Find where the given text appears and provide that cell's center as [x, y] coordinate. 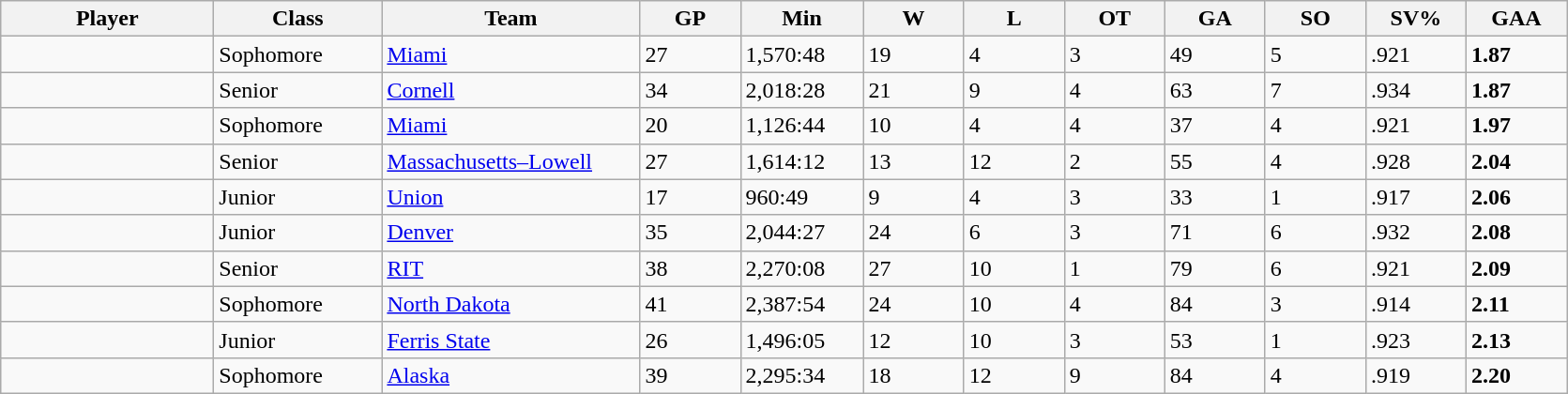
38 [691, 268]
.928 [1415, 161]
2 [1115, 161]
2,270:08 [801, 268]
2.04 [1516, 161]
L [1013, 19]
.934 [1415, 90]
SO [1316, 19]
2,387:54 [801, 304]
Union [510, 197]
Alaska [510, 375]
Cornell [510, 90]
Massachusetts–Lowell [510, 161]
.914 [1415, 304]
5 [1316, 54]
1,496:05 [801, 340]
2,018:28 [801, 90]
.932 [1415, 233]
Denver [510, 233]
18 [914, 375]
7 [1316, 90]
35 [691, 233]
79 [1214, 268]
2.20 [1516, 375]
49 [1214, 54]
RIT [510, 268]
1.97 [1516, 126]
19 [914, 54]
63 [1214, 90]
17 [691, 197]
55 [1214, 161]
1,126:44 [801, 126]
2,295:34 [801, 375]
OT [1115, 19]
SV% [1415, 19]
1,570:48 [801, 54]
Player [107, 19]
2.13 [1516, 340]
Min [801, 19]
2.11 [1516, 304]
2,044:27 [801, 233]
21 [914, 90]
.923 [1415, 340]
39 [691, 375]
41 [691, 304]
20 [691, 126]
.917 [1415, 197]
33 [1214, 197]
Class [298, 19]
2.09 [1516, 268]
Ferris State [510, 340]
960:49 [801, 197]
71 [1214, 233]
37 [1214, 126]
26 [691, 340]
34 [691, 90]
2.08 [1516, 233]
13 [914, 161]
GP [691, 19]
1,614:12 [801, 161]
GAA [1516, 19]
GA [1214, 19]
North Dakota [510, 304]
W [914, 19]
2.06 [1516, 197]
.919 [1415, 375]
53 [1214, 340]
Team [510, 19]
